Scan for the cell matching the given text and deliver its [x, y] coordinate at center. 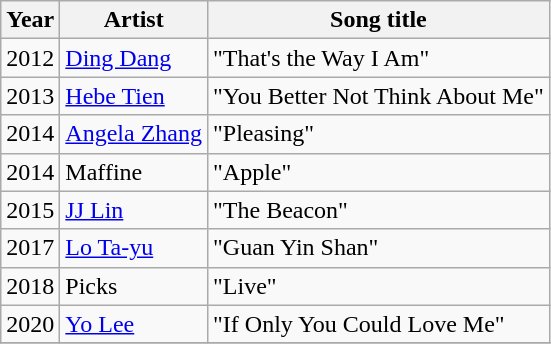
JJ Lin [134, 210]
Maffine [134, 172]
Lo Ta-yu [134, 248]
2015 [30, 210]
"Pleasing" [378, 134]
"You Better Not Think About Me" [378, 96]
2017 [30, 248]
"Live" [378, 286]
Angela Zhang [134, 134]
Year [30, 20]
2013 [30, 96]
"The Beacon" [378, 210]
"Guan Yin Shan" [378, 248]
Song title [378, 20]
Artist [134, 20]
2018 [30, 286]
2020 [30, 324]
"Apple" [378, 172]
2012 [30, 58]
Picks [134, 286]
"If Only You Could Love Me" [378, 324]
Hebe Tien [134, 96]
"That's the Way I Am" [378, 58]
Ding Dang [134, 58]
Yo Lee [134, 324]
